From the cell containing the given text, extract its center point as [X, Y] coordinate. 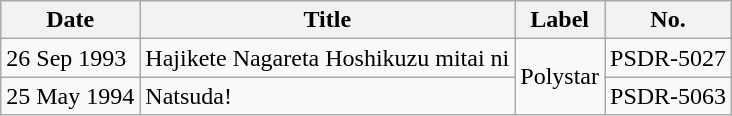
Date [70, 20]
Polystar [560, 77]
25 May 1994 [70, 96]
PSDR-5063 [668, 96]
Title [328, 20]
PSDR-5027 [668, 58]
Hajikete Nagareta Hoshikuzu mitai ni [328, 58]
26 Sep 1993 [70, 58]
Natsuda! [328, 96]
Label [560, 20]
No. [668, 20]
